Search for the cell housing the specified text and yield its (x, y) center coordinate. 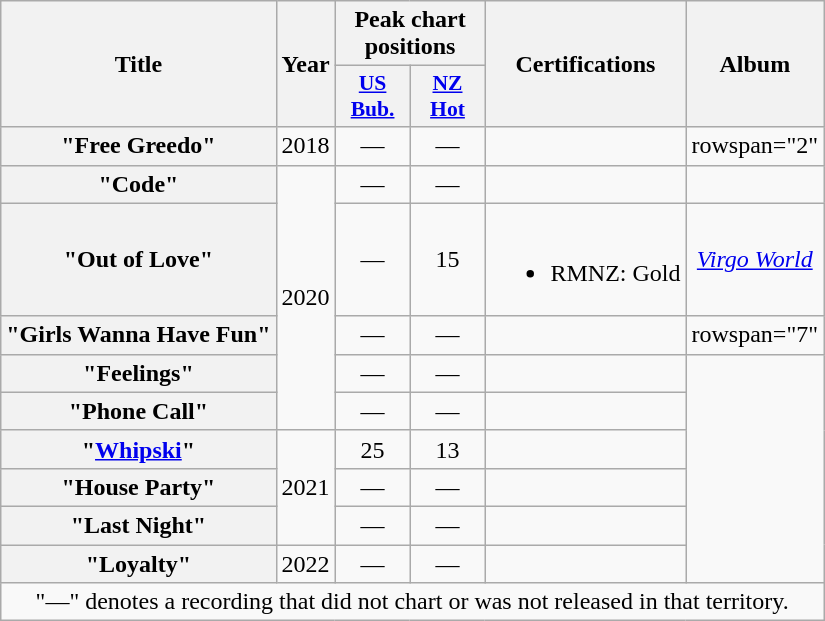
"Code" (138, 184)
Album (755, 64)
RMNZ: Gold (586, 260)
Title (138, 64)
13 (448, 449)
"Free Greedo" (138, 146)
2018 (306, 146)
25 (372, 449)
Peak chart positions (410, 34)
"Out of Love" (138, 260)
"Phone Call" (138, 411)
Year (306, 64)
2022 (306, 563)
"—" denotes a recording that did not chart or was not released in that territory. (412, 602)
2020 (306, 298)
"House Party" (138, 487)
"Feelings" (138, 373)
Virgo World (755, 260)
"Loyalty" (138, 563)
Certifications (586, 64)
2021 (306, 487)
15 (448, 260)
"Last Night" (138, 525)
rowspan="7" (755, 335)
"Girls Wanna Have Fun" (138, 335)
NZHot (448, 96)
rowspan="2" (755, 146)
USBub. (372, 96)
"Whipski" (138, 449)
